From the cell containing the given text, extract its center point as (x, y) coordinate. 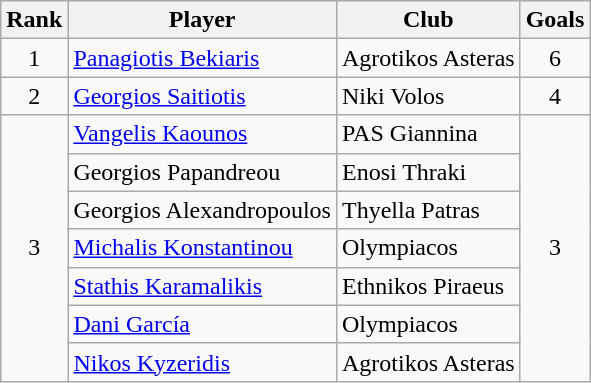
Georgios Saitiotis (202, 96)
Niki Volos (428, 96)
Player (202, 20)
Goals (555, 20)
Thyella Patras (428, 210)
Vangelis Kaounos (202, 134)
Enosi Thraki (428, 172)
PAS Giannina (428, 134)
Michalis Konstantinou (202, 248)
1 (34, 58)
Georgios Alexandropoulos (202, 210)
Georgios Papandreou (202, 172)
Nikos Kyzeridis (202, 362)
Stathis Karamalikis (202, 286)
Dani García (202, 324)
4 (555, 96)
2 (34, 96)
Ethnikos Piraeus (428, 286)
Club (428, 20)
Rank (34, 20)
6 (555, 58)
Panagiotis Bekiaris (202, 58)
